From the cell containing the given text, extract its center point as (x, y) coordinate. 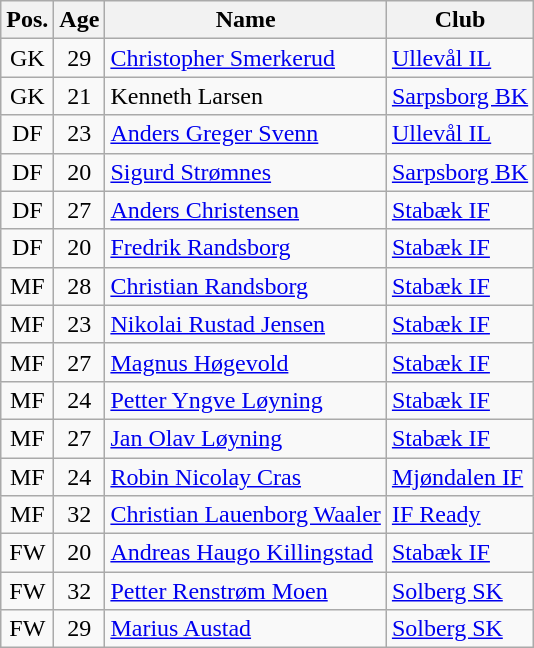
Nikolai Rustad Jensen (246, 324)
28 (80, 286)
IF Ready (460, 515)
21 (80, 96)
Fredrik Randsborg (246, 248)
Pos. (28, 20)
Club (460, 20)
Mjøndalen IF (460, 477)
Sigurd Strømnes (246, 172)
Christian Randsborg (246, 286)
Christopher Smerkerud (246, 58)
Age (80, 20)
Andreas Haugo Killingstad (246, 553)
Magnus Høgevold (246, 362)
Name (246, 20)
Anders Christensen (246, 210)
Jan Olav Løyning (246, 438)
Marius Austad (246, 629)
Petter Yngve Løyning (246, 400)
Robin Nicolay Cras (246, 477)
Kenneth Larsen (246, 96)
Christian Lauenborg Waaler (246, 515)
Petter Renstrøm Moen (246, 591)
Anders Greger Svenn (246, 134)
